From the cell containing the given text, extract its center point as (X, Y) coordinate. 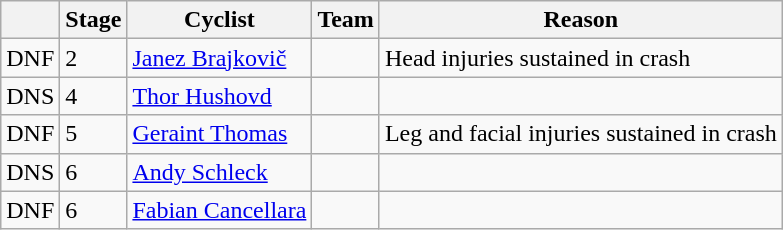
Fabian Cancellara (220, 210)
Thor Hushovd (220, 96)
4 (94, 96)
2 (94, 58)
Cyclist (220, 20)
Andy Schleck (220, 172)
Reason (580, 20)
Janez Brajkovič (220, 58)
Head injuries sustained in crash (580, 58)
5 (94, 134)
Stage (94, 20)
Team (346, 20)
Geraint Thomas (220, 134)
Leg and facial injuries sustained in crash (580, 134)
